Provide the (X, Y) coordinate of the cell's center where the given text is located.  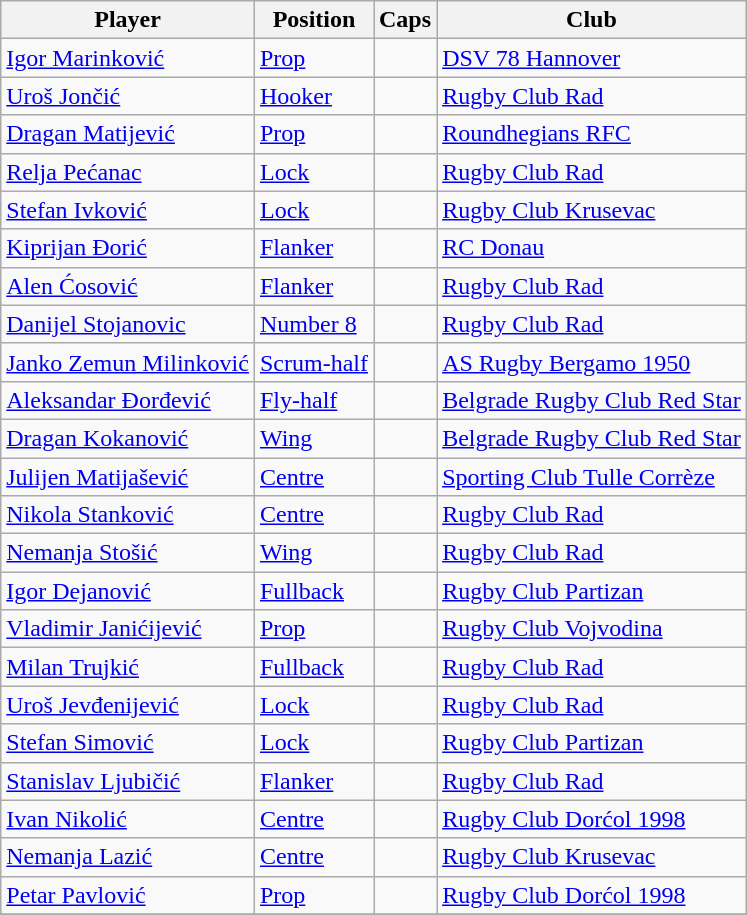
RC Donau (592, 248)
Uroš Jevđenijević (128, 705)
Relja Pećanac (128, 172)
Sporting Club Tulle Corrèze (592, 477)
Hooker (314, 96)
Danijel Stojanovic (128, 324)
Aleksandar Đorđević (128, 400)
Nemanja Stošić (128, 553)
Janko Zemun Milinković (128, 362)
Position (314, 20)
Scrum-half (314, 362)
Nemanja Lazić (128, 857)
Vladimir Janićijević (128, 629)
Roundhegians RFC (592, 134)
Petar Pavlović (128, 895)
AS Rugby Bergamo 1950 (592, 362)
Milan Trujkić (128, 667)
Kiprijan Đorić (128, 248)
Stefan Ivković (128, 210)
Player (128, 20)
Stefan Simović (128, 743)
Club (592, 20)
DSV 78 Hannover (592, 58)
Ivan Nikolić (128, 819)
Julijen Matijašević (128, 477)
Dragan Matijević (128, 134)
Fly-half (314, 400)
Caps (406, 20)
Stanislav Ljubičić (128, 781)
Number 8 (314, 324)
Nikola Stanković (128, 515)
Rugby Club Vojvodina (592, 629)
Dragan Kokanović (128, 438)
Uroš Jončić (128, 96)
Alen Ćosović (128, 286)
Igor Marinković (128, 58)
Igor Dejanović (128, 591)
